Provide the (x, y) coordinate of the cell's center where the given text is located.  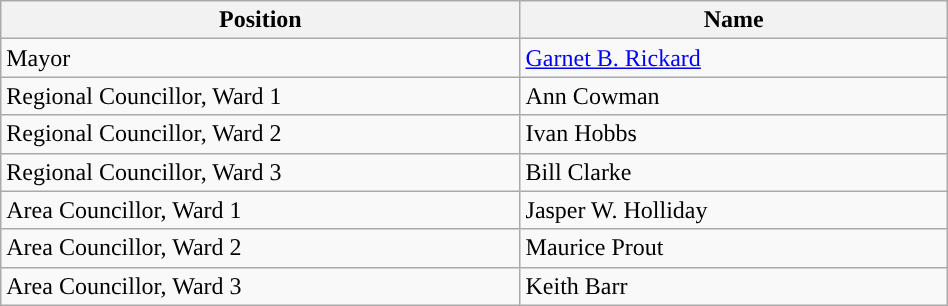
Bill Clarke (734, 172)
Keith Barr (734, 286)
Name (734, 20)
Regional Councillor, Ward 1 (260, 96)
Mayor (260, 58)
Area Councillor, Ward 2 (260, 248)
Jasper W. Holliday (734, 210)
Ivan Hobbs (734, 134)
Position (260, 20)
Regional Councillor, Ward 3 (260, 172)
Area Councillor, Ward 3 (260, 286)
Regional Councillor, Ward 2 (260, 134)
Garnet B. Rickard (734, 58)
Area Councillor, Ward 1 (260, 210)
Maurice Prout (734, 248)
Ann Cowman (734, 96)
